Output the [x, y] coordinate of the center of the cell containing the given text.  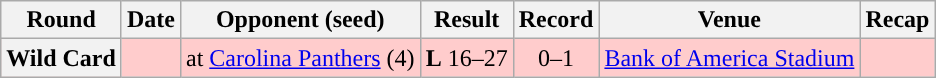
Date [150, 20]
Wild Card [62, 58]
at Carolina Panthers (4) [300, 58]
Opponent (seed) [300, 20]
Bank of America Stadium [730, 58]
Round [62, 20]
L 16–27 [466, 58]
0–1 [556, 58]
Venue [730, 20]
Recap [898, 20]
Record [556, 20]
Result [466, 20]
